For the text-containing cell, return its midpoint in (X, Y) coordinate format. 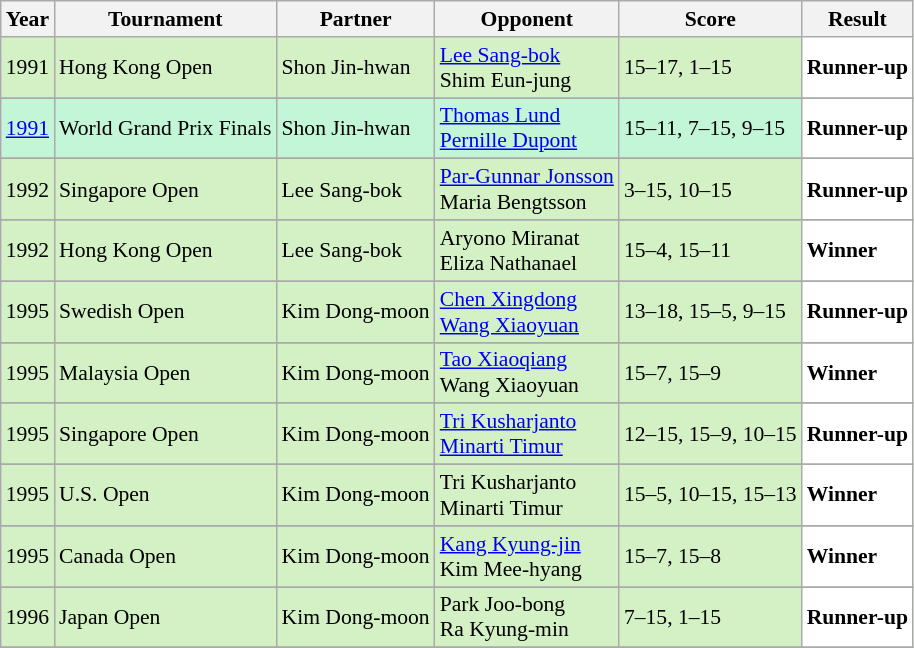
Partner (355, 19)
Result (858, 19)
Par-Gunnar Jonsson Maria Bengtsson (527, 190)
12–15, 15–9, 10–15 (710, 434)
13–18, 15–5, 9–15 (710, 312)
15–17, 1–15 (710, 68)
Tao Xiaoqiang Wang Xiaoyuan (527, 372)
Chen Xingdong Wang Xiaoyuan (527, 312)
15–11, 7–15, 9–15 (710, 128)
1996 (28, 618)
Park Joo-bong Ra Kyung-min (527, 618)
15–7, 15–8 (710, 556)
Malaysia Open (165, 372)
Year (28, 19)
Thomas Lund Pernille Dupont (527, 128)
15–5, 10–15, 15–13 (710, 496)
Kang Kyung-jin Kim Mee-hyang (527, 556)
Lee Sang-bok Shim Eun-jung (527, 68)
Tournament (165, 19)
Canada Open (165, 556)
World Grand Prix Finals (165, 128)
Aryono Miranat Eliza Nathanael (527, 250)
Opponent (527, 19)
Swedish Open (165, 312)
Score (710, 19)
15–4, 15–11 (710, 250)
3–15, 10–15 (710, 190)
Japan Open (165, 618)
7–15, 1–15 (710, 618)
U.S. Open (165, 496)
15–7, 15–9 (710, 372)
